Locate the cell with the specified text and output its (x, y) center coordinate. 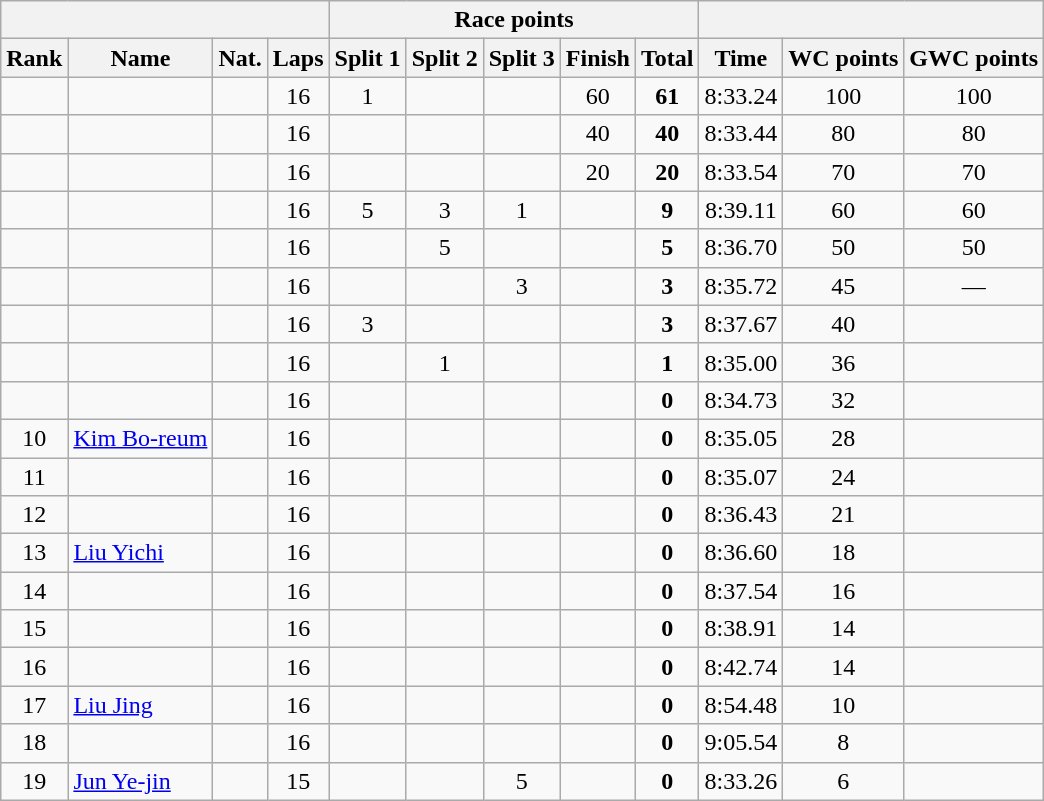
8:33.44 (741, 134)
8:33.26 (741, 781)
17 (34, 705)
8:36.70 (741, 248)
8:33.54 (741, 172)
13 (34, 553)
Liu Yichi (140, 553)
Time (741, 58)
19 (34, 781)
8:35.05 (741, 438)
Nat. (240, 58)
8:54.48 (741, 705)
36 (844, 362)
Split 3 (522, 58)
Name (140, 58)
9 (667, 210)
Kim Bo-reum (140, 438)
Laps (298, 58)
6 (844, 781)
Race points (514, 20)
Split 2 (444, 58)
8 (844, 743)
28 (844, 438)
8:35.07 (741, 477)
8:37.67 (741, 324)
24 (844, 477)
8:36.60 (741, 553)
45 (844, 286)
GWC points (974, 58)
8:42.74 (741, 667)
Split 1 (368, 58)
Finish (598, 58)
8:36.43 (741, 515)
Rank (34, 58)
Liu Jing (140, 705)
8:35.72 (741, 286)
9:05.54 (741, 743)
11 (34, 477)
8:37.54 (741, 591)
Jun Ye-jin (140, 781)
Total (667, 58)
12 (34, 515)
21 (844, 515)
WC points (844, 58)
61 (667, 96)
8:35.00 (741, 362)
8:39.11 (741, 210)
8:33.24 (741, 96)
32 (844, 400)
8:38.91 (741, 629)
8:34.73 (741, 400)
— (974, 286)
